For the text-containing cell, return its midpoint in (x, y) coordinate format. 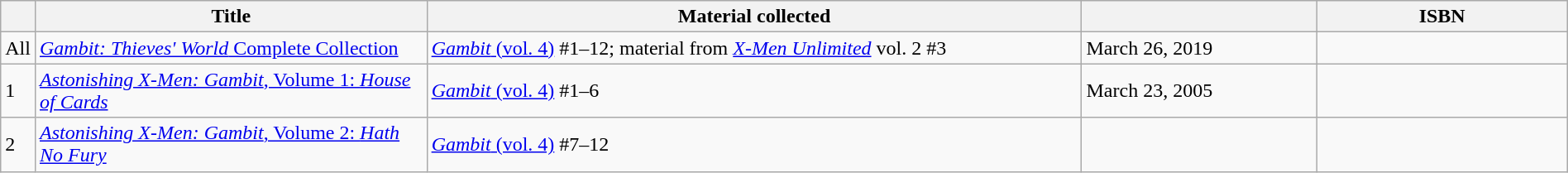
Astonishing X-Men: Gambit, Volume 2: Hath No Fury (231, 144)
Material collected (754, 17)
March 23, 2005 (1199, 91)
ISBN (1442, 17)
Title (231, 17)
2 (18, 144)
All (18, 48)
Gambit (vol. 4) #7–12 (754, 144)
Gambit (vol. 4) #1–6 (754, 91)
1 (18, 91)
Gambit (vol. 4) #1–12; material from X-Men Unlimited vol. 2 #3 (754, 48)
Astonishing X-Men: Gambit, Volume 1: House of Cards (231, 91)
Gambit: Thieves' World Complete Collection (231, 48)
March 26, 2019 (1199, 48)
